Detect which cell encompasses the target text, then output its (x, y) center coordinate. 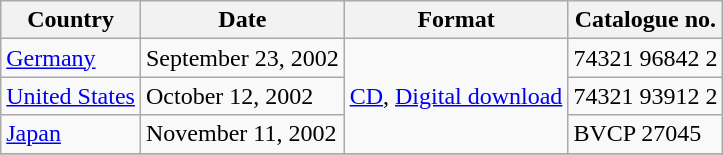
Date (242, 20)
November 11, 2002 (242, 134)
Format (456, 20)
October 12, 2002 (242, 96)
Country (71, 20)
74321 93912 2 (646, 96)
74321 96842 2 (646, 58)
Catalogue no. (646, 20)
Japan (71, 134)
United States (71, 96)
September 23, 2002 (242, 58)
CD, Digital download (456, 96)
BVCP 27045 (646, 134)
Germany (71, 58)
